Determine the (x, y) coordinate at the center of the cell enclosing the given text.  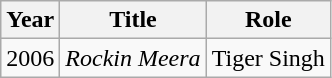
Role (268, 20)
Year (30, 20)
2006 (30, 58)
Rockin Meera (133, 58)
Title (133, 20)
Tiger Singh (268, 58)
